Output the (X, Y) coordinate of the center of the cell containing the given text.  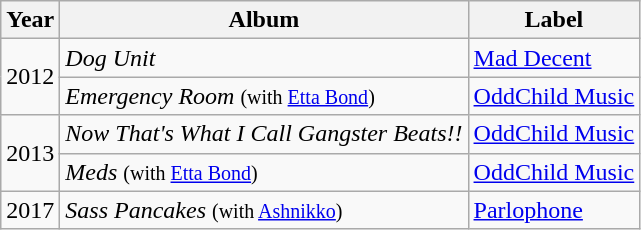
Parlophone (554, 210)
Emergency Room (with Etta Bond) (264, 96)
Mad Decent (554, 58)
2017 (30, 210)
Dog Unit (264, 58)
Now That's What I Call Gangster Beats!! (264, 134)
2012 (30, 77)
Sass Pancakes (with Ashnikko) (264, 210)
Label (554, 20)
Year (30, 20)
2013 (30, 153)
Album (264, 20)
Meds (with Etta Bond) (264, 172)
